Locate the cell with the specified text and output its (X, Y) center coordinate. 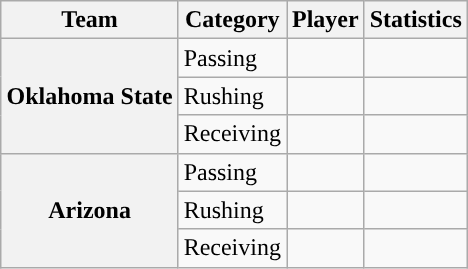
Team (90, 20)
Statistics (416, 20)
Arizona (90, 210)
Player (325, 20)
Category (232, 20)
Oklahoma State (90, 96)
